Extract the (X, Y) coordinate from the center of the cell holding the provided text.  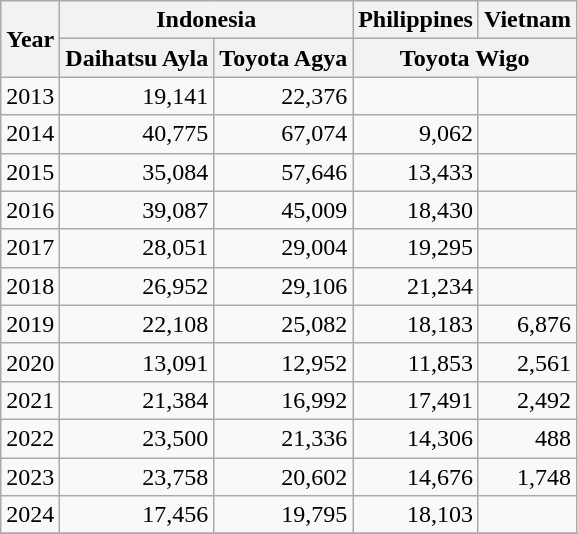
2021 (30, 400)
9,062 (416, 134)
67,074 (284, 134)
22,108 (137, 324)
19,795 (284, 515)
23,758 (137, 477)
14,306 (416, 438)
11,853 (416, 362)
Vietnam (527, 20)
Toyota Wigo (465, 58)
57,646 (284, 172)
16,992 (284, 400)
2013 (30, 96)
2020 (30, 362)
6,876 (527, 324)
488 (527, 438)
35,084 (137, 172)
17,491 (416, 400)
Daihatsu Ayla (137, 58)
14,676 (416, 477)
23,500 (137, 438)
13,091 (137, 362)
2017 (30, 248)
21,234 (416, 286)
Indonesia (206, 20)
25,082 (284, 324)
2,561 (527, 362)
39,087 (137, 210)
19,141 (137, 96)
28,051 (137, 248)
2022 (30, 438)
2016 (30, 210)
29,106 (284, 286)
Year (30, 39)
18,183 (416, 324)
29,004 (284, 248)
1,748 (527, 477)
Philippines (416, 20)
22,376 (284, 96)
21,336 (284, 438)
2023 (30, 477)
2014 (30, 134)
2018 (30, 286)
20,602 (284, 477)
40,775 (137, 134)
19,295 (416, 248)
2015 (30, 172)
13,433 (416, 172)
Toyota Agya (284, 58)
2,492 (527, 400)
45,009 (284, 210)
12,952 (284, 362)
17,456 (137, 515)
2019 (30, 324)
18,430 (416, 210)
2024 (30, 515)
26,952 (137, 286)
21,384 (137, 400)
18,103 (416, 515)
